Capture the cell that displays the provided text and extract its [x, y] central coordinate. 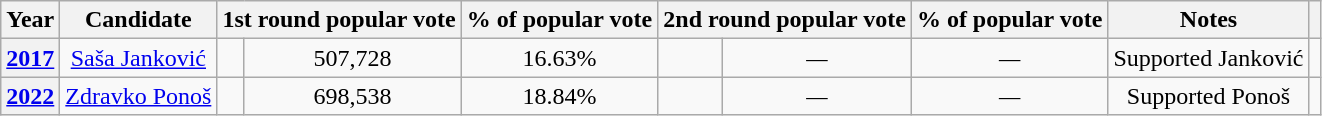
2017 [30, 58]
Notes [1208, 20]
2nd round popular vote [785, 20]
Supported Ponoš [1208, 96]
2022 [30, 96]
507,728 [352, 58]
16.63% [560, 58]
Supported Janković [1208, 58]
1st round popular vote [339, 20]
Saša Janković [138, 58]
Zdravko Ponoš [138, 96]
Candidate [138, 20]
698,538 [352, 96]
Year [30, 20]
18.84% [560, 96]
